Locate the cell with the specified text and output its (x, y) center coordinate. 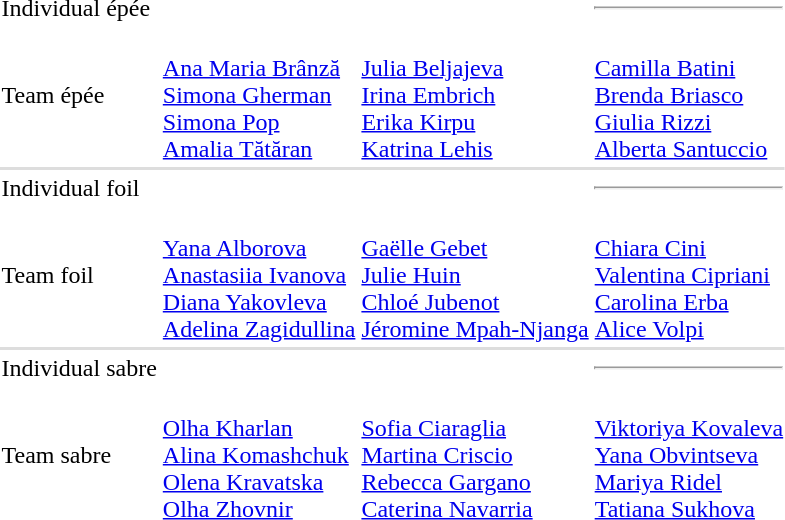
Team foil (79, 275)
Ana Maria BrânzăSimona GhermanSimona PopAmalia Tătăran (259, 95)
Camilla BatiniBrenda BriascoGiulia RizziAlberta Santuccio (689, 95)
Yana AlborovaAnastasiia IvanovaDiana YakovlevaAdelina Zagidullina (259, 275)
Individual foil (79, 188)
Chiara CiniValentina CiprianiCarolina ErbaAlice Volpi (689, 275)
Julia BeljajevaIrina EmbrichErika KirpuKatrina Lehis (475, 95)
Gaëlle GebetJulie HuinChloé JubenotJéromine Mpah-Njanga (475, 275)
Individual sabre (79, 368)
Team épée (79, 95)
